For the text-containing cell, return its midpoint in [X, Y] coordinate format. 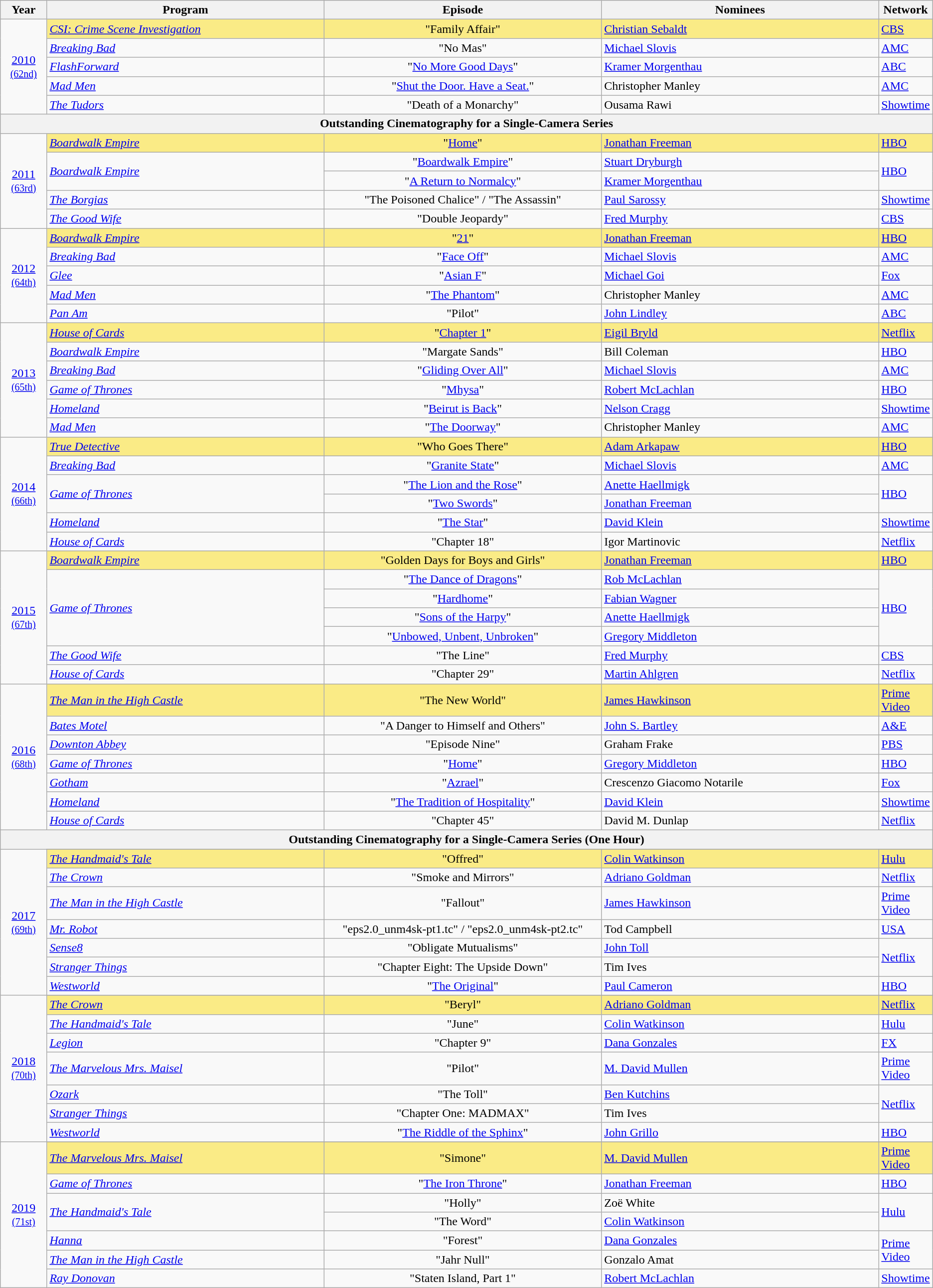
True Detective [185, 446]
2015(67th) [24, 617]
"Episode Nine" [463, 744]
2018(70th) [24, 1068]
Ozark [185, 1094]
"Offred" [463, 858]
Christian Sebaldt [740, 29]
"Forest" [463, 1241]
A&E [906, 726]
"eps2.0_unm4sk-pt1.tc" / "eps2.0_unm4sk-pt2.tc" [463, 929]
Hanna [185, 1241]
Pan Am [185, 314]
"Chapter 1" [463, 333]
CSI: Crime Scene Investigation [185, 29]
"No Mas" [463, 48]
"The Iron Throne" [463, 1183]
"Smoke and Mirrors" [463, 878]
"Azrael" [463, 782]
"The Phantom" [463, 295]
Igor Martinovic [740, 541]
Tod Campbell [740, 929]
"The Original" [463, 986]
John Toll [740, 948]
Outstanding Cinematography for a Single-Camera Series (One Hour) [466, 839]
"Chapter 29" [463, 674]
Ben Kutchins [740, 1094]
"Granite State" [463, 465]
"21" [463, 238]
"Death of a Monarchy" [463, 105]
"The Dance of Dragons" [463, 579]
"Chapter Eight: The Upside Down" [463, 967]
John S. Bartley [740, 726]
"The Star" [463, 522]
Program [185, 10]
"The Doorway" [463, 427]
Fabian Wagner [740, 598]
Outstanding Cinematography for a Single-Camera Series [466, 124]
"Fallout" [463, 904]
Ousama Rawi [740, 105]
"No More Good Days" [463, 67]
Crescenzo Giacomo Notarile [740, 782]
Network [906, 10]
Paul Cameron [740, 986]
"The Tradition of Hospitality" [463, 801]
2016(68th) [24, 757]
The Tudors [185, 105]
Mr. Robot [185, 929]
"Mhysa" [463, 389]
Legion [185, 1043]
"Staten Island, Part 1" [463, 1279]
Sense8 [185, 948]
John Grillo [740, 1132]
Rob McLachlan [740, 579]
"The Word" [463, 1222]
2017(69th) [24, 921]
"Chapter 18" [463, 541]
Zoë White [740, 1202]
2014(66th) [24, 494]
"Gliding Over All" [463, 370]
FX [906, 1043]
"Two Swords" [463, 503]
"Double Jeopardy" [463, 218]
Downton Abbey [185, 744]
"Beryl" [463, 1005]
"Chapter 45" [463, 820]
FlashForward [185, 67]
"Asian F" [463, 276]
"Chapter One: MADMAX" [463, 1113]
"Holly" [463, 1202]
Graham Frake [740, 744]
PBS [906, 744]
The Borgias [185, 199]
Episode [463, 10]
Gonzalo Amat [740, 1260]
2019(71st) [24, 1215]
"Face Off" [463, 257]
Bill Coleman [740, 352]
Martin Ahlgren [740, 674]
"A Danger to Himself and Others" [463, 726]
"The New World" [463, 700]
Year [24, 10]
2011(63rd) [24, 181]
"The Toll" [463, 1094]
"Family Affair" [463, 29]
"The Line" [463, 655]
"The Poisoned Chalice" / "The Assassin" [463, 199]
2013(65th) [24, 380]
Paul Sarossy [740, 199]
Nominees [740, 10]
Eigil Bryld [740, 333]
John Lindley [740, 314]
"Jahr Null" [463, 1260]
"Obligate Mutualisms" [463, 948]
2012(64th) [24, 276]
Bates Motel [185, 726]
Adam Arkapaw [740, 446]
Ray Donovan [185, 1279]
Stuart Dryburgh [740, 162]
"Beirut is Back" [463, 408]
2010(62nd) [24, 67]
"The Lion and the Rose" [463, 484]
"Who Goes There" [463, 446]
"Sons of the Harpy" [463, 617]
Michael Goi [740, 276]
Nelson Cragg [740, 408]
David M. Dunlap [740, 820]
"Hardhome" [463, 598]
Gotham [185, 782]
"Shut the Door. Have a Seat." [463, 86]
"June" [463, 1024]
"Boardwalk Empire" [463, 162]
USA [906, 929]
"Chapter 9" [463, 1043]
"A Return to Normalcy" [463, 181]
"Simone" [463, 1158]
Glee [185, 276]
"Margate Sands" [463, 352]
"The Riddle of the Sphinx" [463, 1132]
"Unbowed, Unbent, Unbroken" [463, 636]
"Golden Days for Boys and Girls" [463, 560]
